Find where the given text appears and provide that cell's center as (x, y) coordinate. 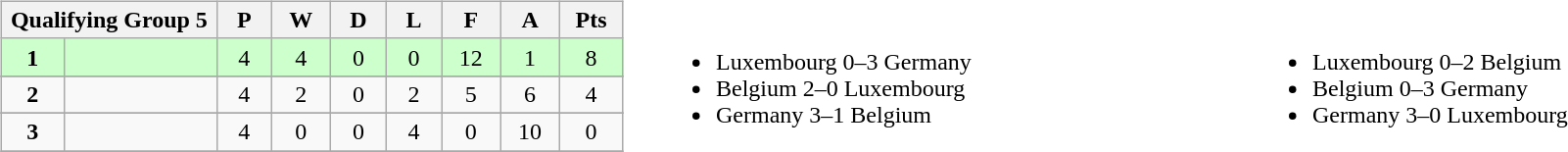
Qualifying Group 5 (109, 20)
Pts (591, 20)
F (471, 20)
W (301, 20)
6 (530, 94)
P (245, 20)
8 (591, 57)
D (358, 20)
10 (530, 131)
12 (471, 57)
A (530, 20)
L (413, 20)
5 (471, 94)
3 (32, 131)
